Find where the given text appears and provide that cell's center as [X, Y] coordinate. 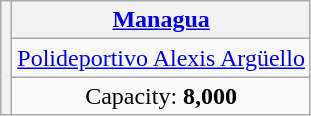
Capacity: 8,000 [162, 96]
Polideportivo Alexis Argüello [162, 58]
Managua [162, 20]
